Provide the (x, y) coordinate of the cell's center where the given text is located.  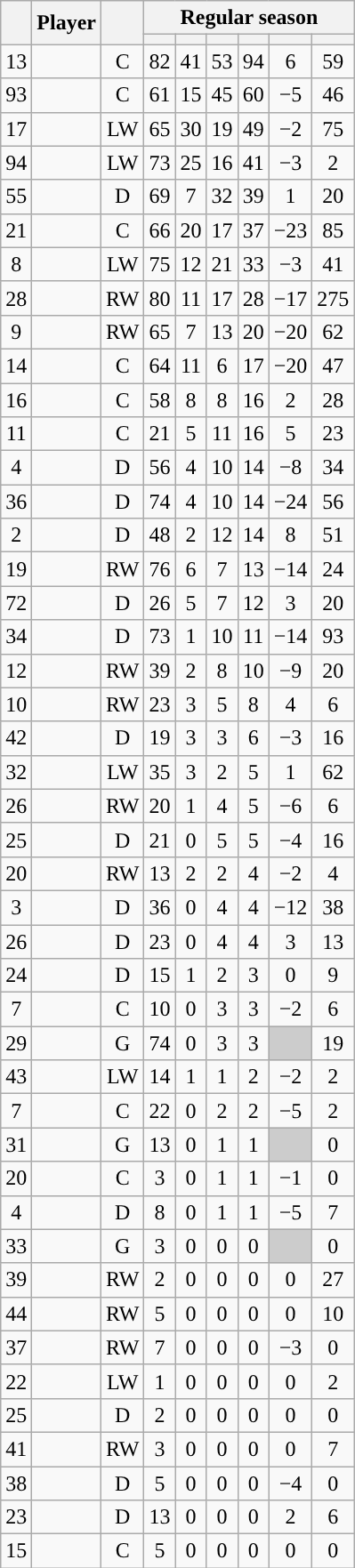
35 (160, 772)
−17 (290, 298)
49 (253, 129)
−9 (290, 671)
48 (160, 535)
47 (333, 366)
72 (16, 603)
29 (16, 1043)
44 (16, 1314)
45 (222, 95)
76 (160, 569)
85 (333, 230)
66 (160, 230)
42 (16, 738)
30 (190, 129)
−23 (290, 230)
Regular season (249, 18)
80 (160, 298)
43 (16, 1077)
−8 (290, 468)
31 (16, 1145)
53 (222, 61)
64 (160, 366)
−24 (290, 502)
Player (67, 23)
−12 (290, 907)
60 (253, 95)
−6 (290, 806)
82 (160, 61)
58 (160, 399)
61 (160, 95)
46 (333, 95)
69 (160, 197)
−1 (290, 1178)
27 (333, 1280)
275 (333, 298)
55 (16, 197)
51 (333, 535)
59 (333, 61)
